Pinpoint the cell where the given text exists, returning its [x, y] midpoint coordinate. 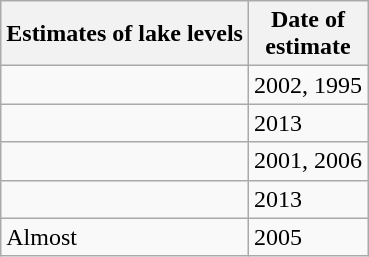
2001, 2006 [308, 161]
2005 [308, 237]
2002, 1995 [308, 85]
Almost [125, 237]
Date ofestimate [308, 34]
Estimates of lake levels [125, 34]
